From the cell containing the given text, extract its center point as [x, y] coordinate. 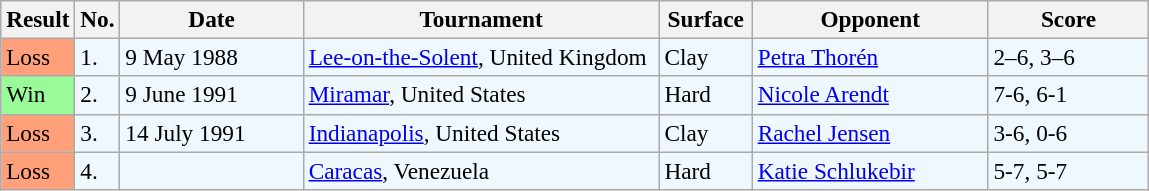
3. [98, 133]
14 July 1991 [212, 133]
Opponent [870, 19]
9 May 1988 [212, 57]
Win [38, 95]
2. [98, 95]
Caracas, Venezuela [481, 170]
Result [38, 19]
7-6, 6-1 [1068, 95]
Miramar, United States [481, 95]
Katie Schlukebir [870, 170]
Surface [706, 19]
Petra Thorén [870, 57]
Score [1068, 19]
Tournament [481, 19]
3-6, 0-6 [1068, 133]
1. [98, 57]
No. [98, 19]
Rachel Jensen [870, 133]
Indianapolis, United States [481, 133]
4. [98, 170]
Nicole Arendt [870, 95]
2–6, 3–6 [1068, 57]
Lee-on-the-Solent, United Kingdom [481, 57]
Date [212, 19]
9 June 1991 [212, 95]
5-7, 5-7 [1068, 170]
